Determine the [X, Y] coordinate at the center of the cell enclosing the given text.  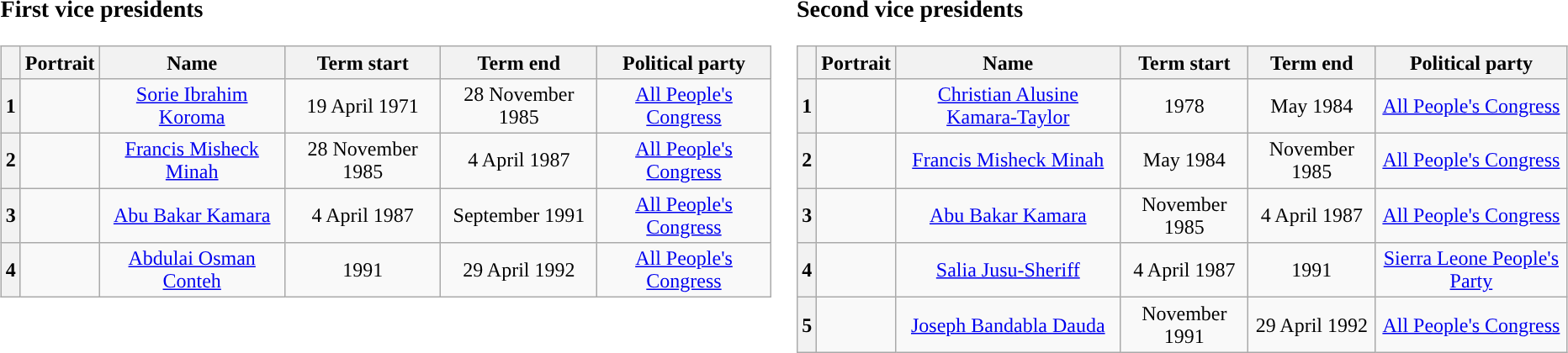
Christian Alusine Kamara-Taylor [1008, 106]
Abdulai Osman Conteh [192, 271]
Sierra Leone People's Party [1471, 271]
1978 [1184, 106]
Salia Jusu-Sheriff [1008, 271]
19 April 1971 [363, 106]
Sorie Ibrahim Koroma [192, 106]
5 [808, 324]
Joseph Bandabla Dauda [1008, 324]
November 1991 [1184, 324]
September 1991 [519, 215]
